Scan for the cell matching the given text and deliver its (X, Y) coordinate at center. 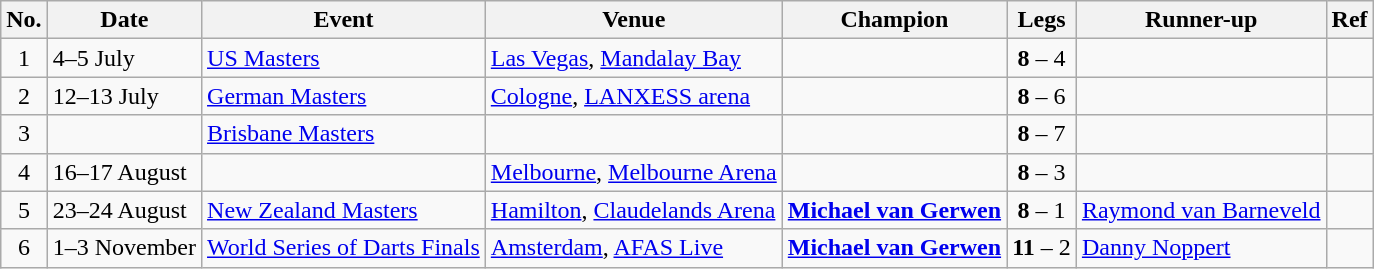
Ref (1350, 20)
Amsterdam, AFAS Live (634, 248)
8 – 4 (1042, 58)
Champion (894, 20)
Date (124, 20)
Raymond van Barneveld (1201, 210)
Melbourne, Melbourne Arena (634, 172)
8 – 1 (1042, 210)
Event (344, 20)
8 – 7 (1042, 134)
Danny Noppert (1201, 248)
New Zealand Masters (344, 210)
World Series of Darts Finals (344, 248)
Hamilton, Claudelands Arena (634, 210)
1–3 November (124, 248)
5 (24, 210)
4 (24, 172)
4–5 July (124, 58)
Venue (634, 20)
Las Vegas, Mandalay Bay (634, 58)
Cologne, LANXESS arena (634, 96)
16–17 August (124, 172)
6 (24, 248)
Runner-up (1201, 20)
Brisbane Masters (344, 134)
1 (24, 58)
8 – 6 (1042, 96)
No. (24, 20)
2 (24, 96)
German Masters (344, 96)
12–13 July (124, 96)
23–24 August (124, 210)
3 (24, 134)
8 – 3 (1042, 172)
11 – 2 (1042, 248)
US Masters (344, 58)
Legs (1042, 20)
